Scan for the cell matching the given text and deliver its (X, Y) coordinate at center. 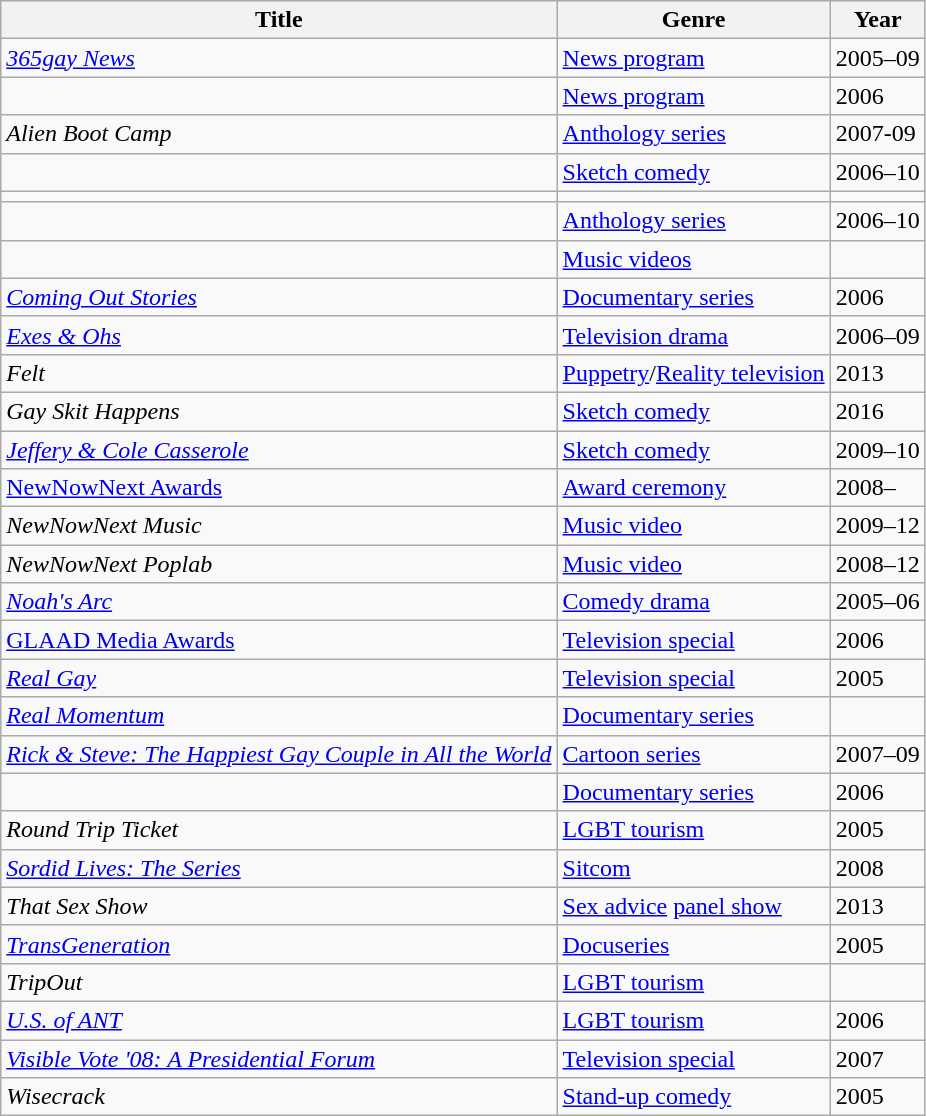
2006–09 (878, 335)
365gay News (279, 58)
2005–06 (878, 602)
2016 (878, 411)
Rick & Steve: The Happiest Gay Couple in All the World (279, 754)
TransGeneration (279, 944)
Coming Out Stories (279, 297)
2009–10 (878, 449)
Sitcom (694, 868)
Noah's Arc (279, 602)
Gay Skit Happens (279, 411)
Felt (279, 373)
TripOut (279, 982)
Real Momentum (279, 716)
Title (279, 20)
Jeffery & Cole Casserole (279, 449)
Music videos (694, 259)
Sordid Lives: The Series (279, 868)
2007 (878, 1059)
NewNowNext Awards (279, 488)
Docuseries (694, 944)
Real Gay (279, 678)
Year (878, 20)
Sex advice panel show (694, 906)
Puppetry/Reality television (694, 373)
Stand-up comedy (694, 1097)
2007–09 (878, 754)
GLAAD Media Awards (279, 640)
Television drama (694, 335)
2005–09 (878, 58)
Round Trip Ticket (279, 830)
NewNowNext Music (279, 526)
2009–12 (878, 526)
Visible Vote '08: A Presidential Forum (279, 1059)
Comedy drama (694, 602)
2008–12 (878, 564)
Award ceremony (694, 488)
Alien Boot Camp (279, 134)
Genre (694, 20)
Cartoon series (694, 754)
2007-09 (878, 134)
2008– (878, 488)
2008 (878, 868)
NewNowNext Poplab (279, 564)
That Sex Show (279, 906)
Wisecrack (279, 1097)
U.S. of ANT (279, 1020)
Exes & Ohs (279, 335)
